Find where the given text appears and provide that cell's center as (x, y) coordinate. 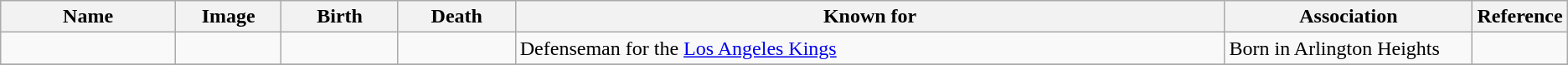
Defenseman for the Los Angeles Kings (869, 48)
Name (89, 17)
Association (1349, 17)
Birth (340, 17)
Known for (869, 17)
Born in Arlington Heights (1349, 48)
Death (456, 17)
Image (228, 17)
Reference (1519, 17)
